From the cell containing the given text, extract its center point as (x, y) coordinate. 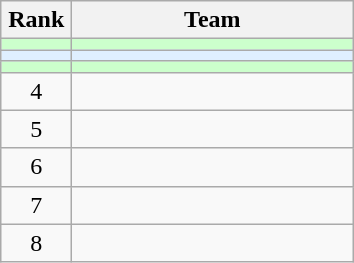
7 (36, 205)
5 (36, 129)
8 (36, 243)
Team (212, 20)
6 (36, 167)
4 (36, 91)
Rank (36, 20)
